Search for the cell housing the specified text and yield its [X, Y] center coordinate. 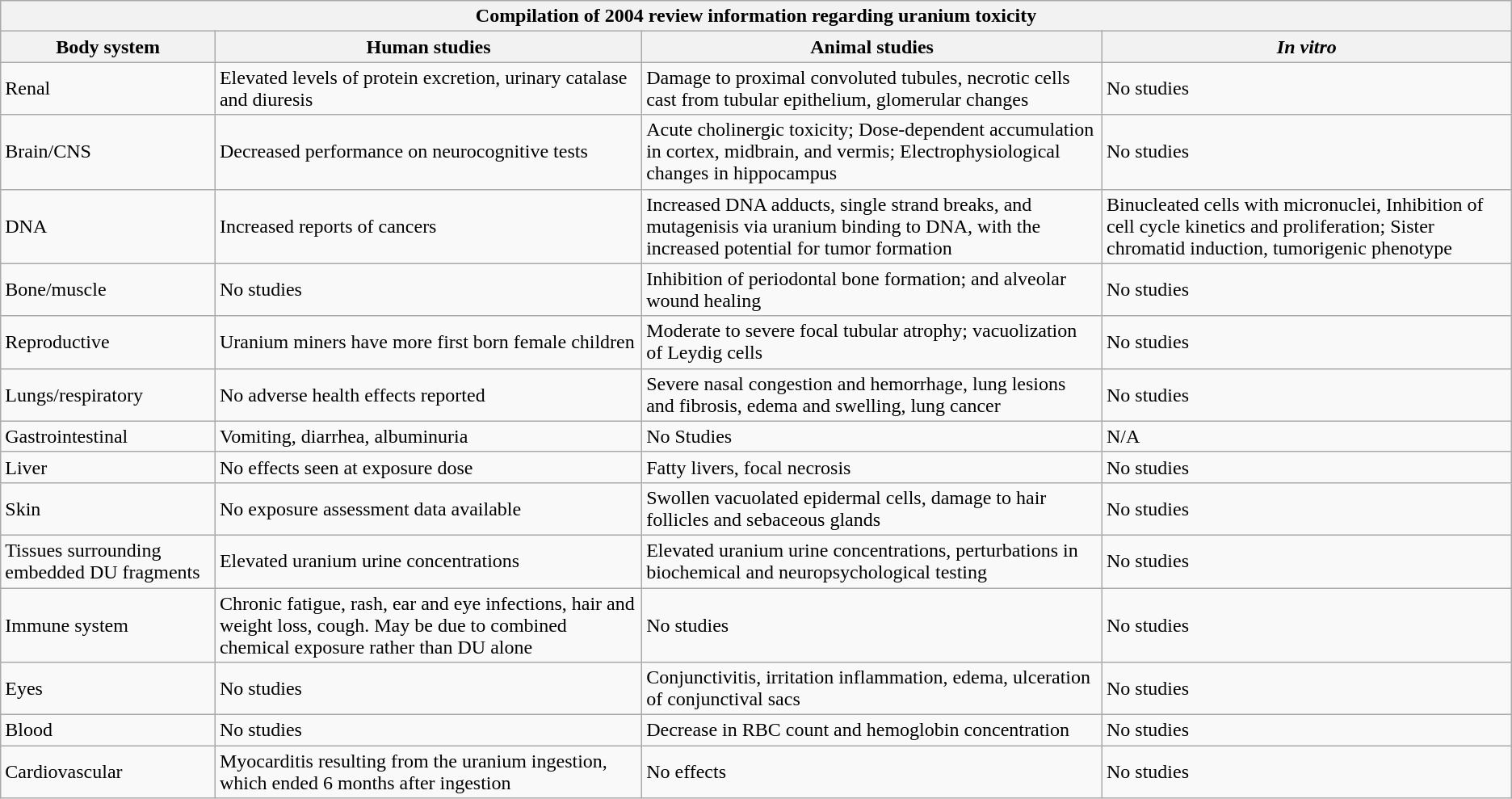
Acute cholinergic toxicity; Dose-dependent accumulation in cortex, midbrain, and vermis; Electrophysiological changes in hippocampus [872, 152]
In vitro [1307, 47]
Gastrointestinal [108, 436]
Lungs/respiratory [108, 394]
Binucleated cells with micronuclei, Inhibition of cell cycle kinetics and proliferation; Sister chromatid induction, tumorigenic phenotype [1307, 226]
Bone/muscle [108, 289]
Human studies [428, 47]
Inhibition of periodontal bone formation; and alveolar wound healing [872, 289]
Skin [108, 509]
Blood [108, 730]
Elevated uranium urine concentrations [428, 561]
Swollen vacuolated epidermal cells, damage to hair follicles and sebaceous glands [872, 509]
Severe nasal congestion and hemorrhage, lung lesions and fibrosis, edema and swelling, lung cancer [872, 394]
Reproductive [108, 343]
No adverse health effects reported [428, 394]
Uranium miners have more first born female children [428, 343]
No effects seen at exposure dose [428, 467]
DNA [108, 226]
No Studies [872, 436]
Eyes [108, 688]
Moderate to severe focal tubular atrophy; vacuolization of Leydig cells [872, 343]
Body system [108, 47]
Animal studies [872, 47]
Decrease in RBC count and hemoglobin concentration [872, 730]
Immune system [108, 625]
Tissues surrounding embedded DU fragments [108, 561]
Compilation of 2004 review information regarding uranium toxicity [756, 16]
Damage to proximal convoluted tubules, necrotic cells cast from tubular epithelium, glomerular changes [872, 89]
Myocarditis resulting from the uranium ingestion, which ended 6 months after ingestion [428, 772]
Increased DNA adducts, single strand breaks, and mutagenisis via uranium binding to DNA, with the increased potential for tumor formation [872, 226]
Vomiting, diarrhea, albuminuria [428, 436]
N/A [1307, 436]
Cardiovascular [108, 772]
Brain/CNS [108, 152]
Fatty livers, focal necrosis [872, 467]
Elevated uranium urine concentrations, perturbations in biochemical and neuropsychological testing [872, 561]
No effects [872, 772]
Decreased performance on neurocognitive tests [428, 152]
Liver [108, 467]
No exposure assessment data available [428, 509]
Chronic fatigue, rash, ear and eye infections, hair and weight loss, cough. May be due to combined chemical exposure rather than DU alone [428, 625]
Conjunctivitis, irritation inflammation, edema, ulceration of conjunctival sacs [872, 688]
Elevated levels of protein excretion, urinary catalase and diuresis [428, 89]
Renal [108, 89]
Increased reports of cancers [428, 226]
